Detect which cell encompasses the target text, then output its (X, Y) center coordinate. 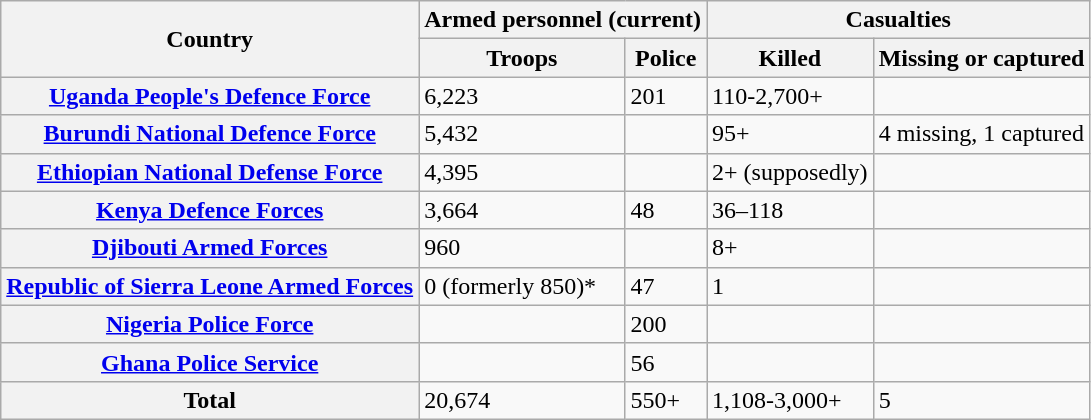
1,108-3,000+ (790, 400)
4,395 (522, 172)
Missing or captured (982, 58)
Police (666, 58)
36–118 (790, 210)
4 missing, 1 captured (982, 134)
550+ (666, 400)
95+ (790, 134)
0 (formerly 850)* (522, 286)
3,664 (522, 210)
Troops (522, 58)
Nigeria Police Force (210, 324)
Djibouti Armed Forces (210, 248)
5,432 (522, 134)
47 (666, 286)
Armed personnel (current) (563, 20)
6,223 (522, 96)
Country (210, 39)
20,674 (522, 400)
110-2,700+ (790, 96)
960 (522, 248)
Total (210, 400)
8+ (790, 248)
48 (666, 210)
Ethiopian National Defense Force (210, 172)
Uganda People's Defence Force (210, 96)
2+ (supposedly) (790, 172)
201 (666, 96)
Casualties (898, 20)
5 (982, 400)
Burundi National Defence Force (210, 134)
200 (666, 324)
Kenya Defence Forces (210, 210)
1 (790, 286)
Ghana Police Service (210, 362)
Killed (790, 58)
Republic of Sierra Leone Armed Forces (210, 286)
56 (666, 362)
